Output the (x, y) coordinate of the center of the cell containing the given text.  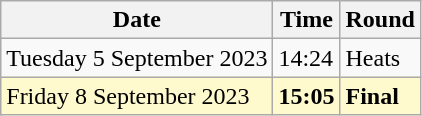
14:24 (306, 58)
Friday 8 September 2023 (137, 96)
Heats (380, 58)
Date (137, 20)
Round (380, 20)
Final (380, 96)
15:05 (306, 96)
Time (306, 20)
Tuesday 5 September 2023 (137, 58)
